Provide the [x, y] coordinate of the cell's center where the given text is located.  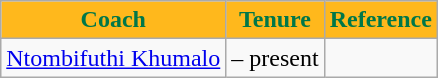
Tenure [275, 20]
Coach [114, 20]
Ntombifuthi Khumalo [114, 58]
– present [275, 58]
Reference [380, 20]
